Scan for the cell matching the given text and deliver its (x, y) coordinate at center. 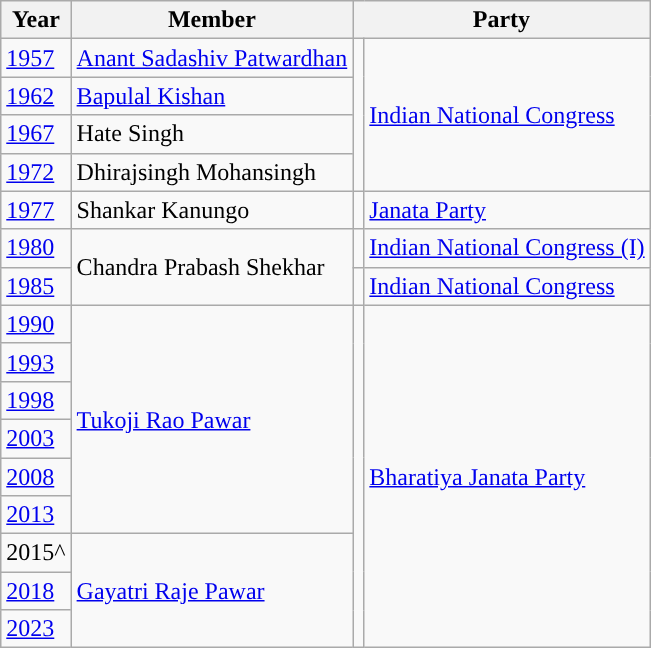
2023 (36, 629)
1990 (36, 324)
2015^ (36, 553)
1993 (36, 362)
Janata Party (507, 210)
1972 (36, 172)
1998 (36, 400)
2018 (36, 591)
Hate Singh (212, 134)
Chandra Prabash Shekhar (212, 267)
2013 (36, 515)
Indian National Congress (I) (507, 248)
Tukoji Rao Pawar (212, 419)
Year (36, 20)
Anant Sadashiv Patwardhan (212, 58)
1985 (36, 286)
Gayatri Raje Pawar (212, 591)
1967 (36, 134)
Party (502, 20)
1980 (36, 248)
1962 (36, 96)
1977 (36, 210)
Bharatiya Janata Party (507, 476)
Dhirajsingh Mohansingh (212, 172)
1957 (36, 58)
Bapulal Kishan (212, 96)
2003 (36, 438)
Shankar Kanungo (212, 210)
2008 (36, 477)
Member (212, 20)
